Extract the [x, y] coordinate from the center of the cell holding the provided text.  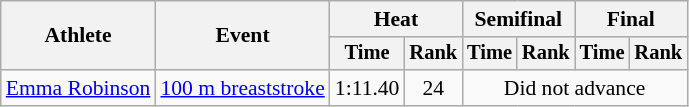
24 [433, 88]
Did not advance [574, 88]
Heat [396, 19]
1:11.40 [368, 88]
Semifinal [518, 19]
Final [631, 19]
Event [242, 36]
100 m breaststroke [242, 88]
Athlete [78, 36]
Emma Robinson [78, 88]
